Output the (X, Y) coordinate of the center of the cell containing the given text.  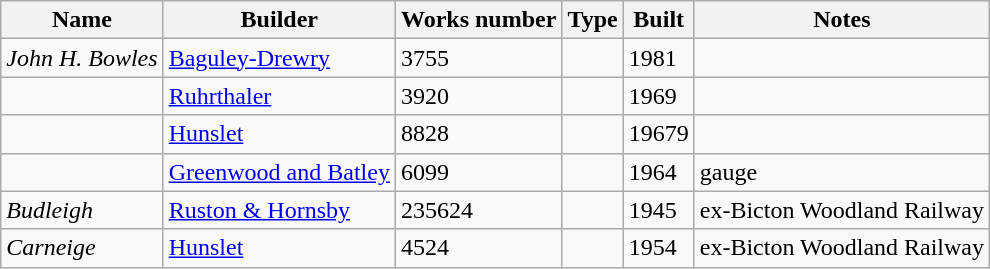
6099 (478, 172)
Name (82, 20)
Budleigh (82, 210)
1981 (658, 58)
Greenwood and Batley (279, 172)
Ruhrthaler (279, 96)
Baguley-Drewry (279, 58)
3920 (478, 96)
Type (592, 20)
235624 (478, 210)
3755 (478, 58)
gauge (842, 172)
8828 (478, 134)
19679 (658, 134)
1964 (658, 172)
1954 (658, 248)
4524 (478, 248)
Carneige (82, 248)
Built (658, 20)
1945 (658, 210)
Builder (279, 20)
Works number (478, 20)
John H. Bowles (82, 58)
1969 (658, 96)
Ruston & Hornsby (279, 210)
Notes (842, 20)
